Determine the (X, Y) coordinate at the center of the cell enclosing the given text.  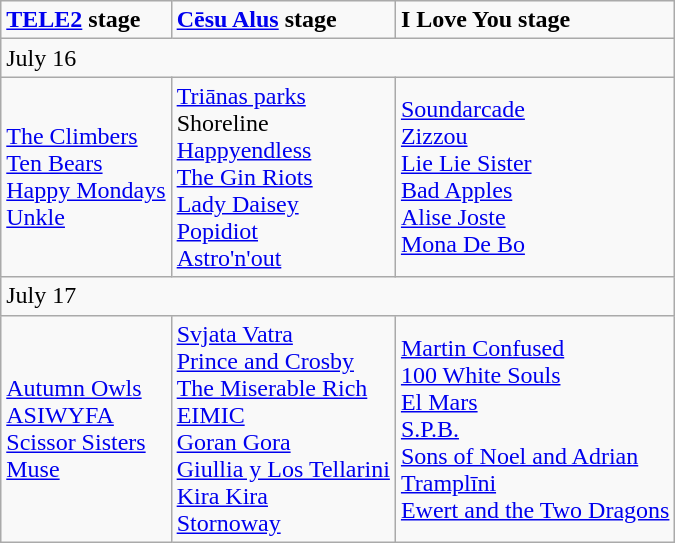
Cēsu Alus stage (283, 20)
Soundarcade Zizzou Lie Lie Sister Bad Apples Alise Joste Mona De Bo (535, 177)
July 16 (338, 58)
Triānas parks Shoreline Happyendless The Gin Riots Lady Daisey Popidiot Astro'n'out (283, 177)
Autumn Owls ASIWYFA Scissor Sisters Muse (86, 428)
I Love You stage (535, 20)
TELE2 stage (86, 20)
The Climbers Ten Bears Happy Mondays Unkle (86, 177)
Martin Confused 100 White Souls El Mars S.P.B. Sons of Noel and Adrian Tramplīni Ewert and the Two Dragons (535, 428)
July 17 (338, 296)
Svjata Vatra Prince and Crosby The Miserable Rich EIMIC Goran Gora Giullia y Los Tellarini Kira Kira Stornoway (283, 428)
